Locate the cell with the specified text and output its [x, y] center coordinate. 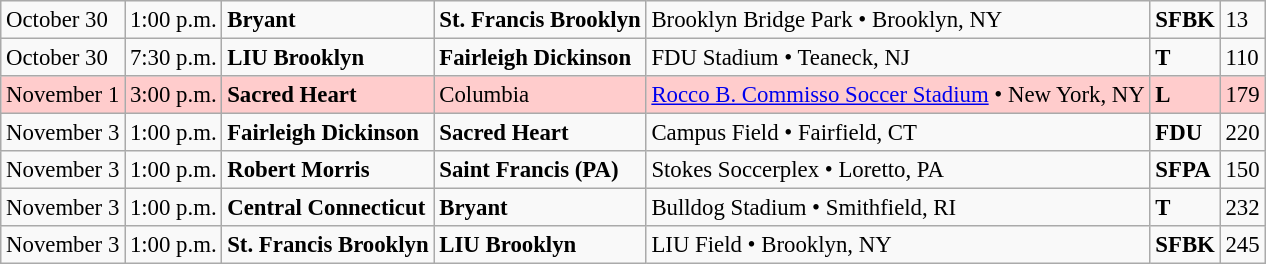
Bulldog Stadium • Smithfield, RI [898, 208]
179 [1242, 95]
245 [1242, 245]
110 [1242, 58]
220 [1242, 133]
Saint Francis (PA) [540, 170]
SFPA [1185, 170]
L [1185, 95]
Brooklyn Bridge Park • Brooklyn, NY [898, 20]
Columbia [540, 95]
Rocco B. Commisso Soccer Stadium • New York, NY [898, 95]
3:00 p.m. [174, 95]
232 [1242, 208]
Robert Morris [328, 170]
Central Connecticut [328, 208]
150 [1242, 170]
7:30 p.m. [174, 58]
13 [1242, 20]
Stokes Soccerplex • Loretto, PA [898, 170]
FDU [1185, 133]
LIU Field • Brooklyn, NY [898, 245]
November 1 [63, 95]
FDU Stadium • Teaneck, NJ [898, 58]
Campus Field • Fairfield, CT [898, 133]
